Scan for the cell matching the given text and deliver its [x, y] coordinate at center. 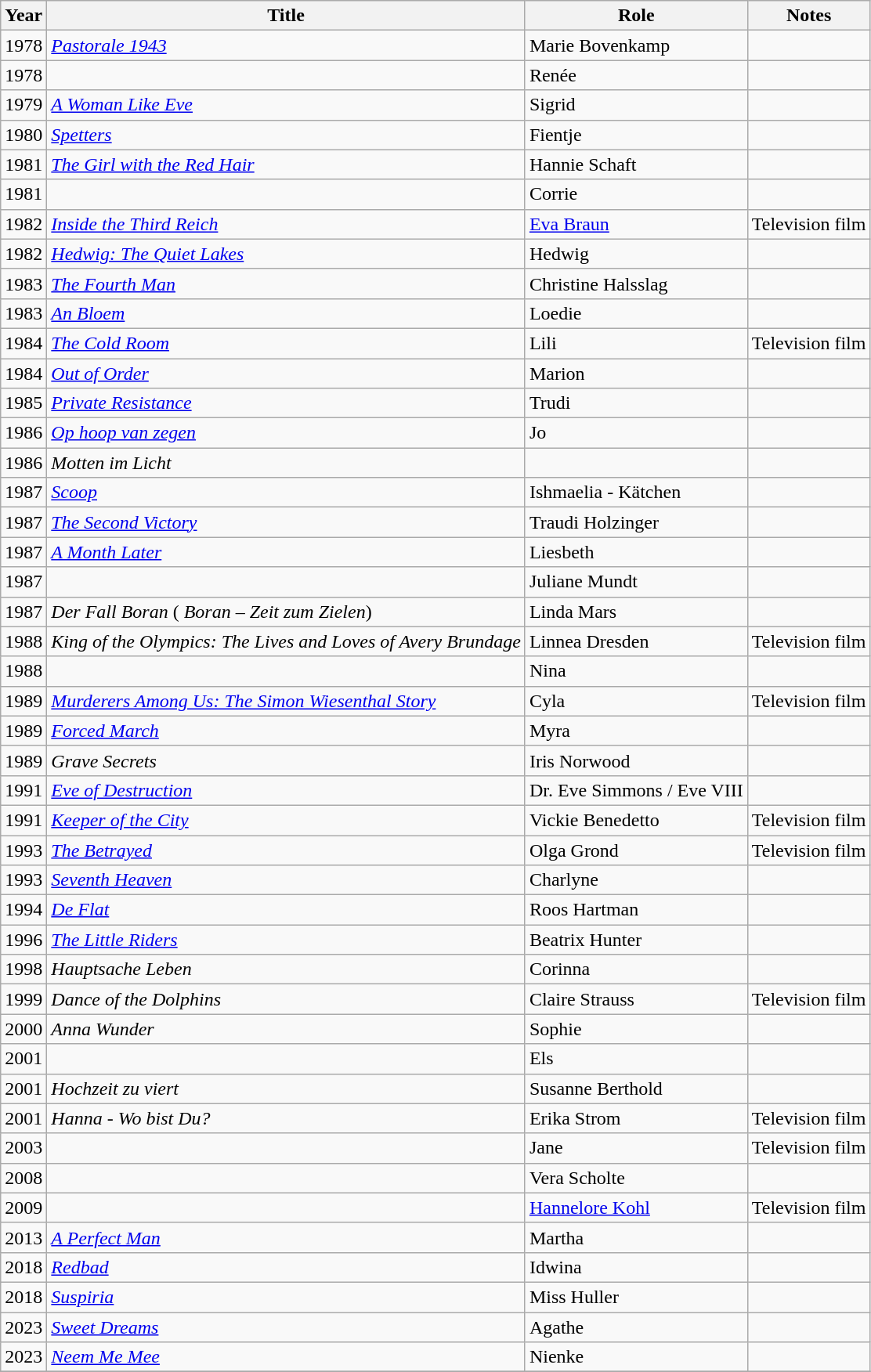
Juliane Mundt [636, 582]
Miss Huller [636, 1297]
Anna Wunder [287, 1029]
Christine Halsslag [636, 283]
Ishmaelia - Kätchen [636, 493]
Vickie Benedetto [636, 820]
Dance of the Dolphins [287, 999]
Notes [808, 16]
The Cold Room [287, 343]
1996 [23, 940]
Pastorale 1943 [287, 45]
Hochzeit zu viert [287, 1089]
Beatrix Hunter [636, 940]
The Betrayed [287, 850]
1999 [23, 999]
Fientje [636, 135]
Sigrid [636, 105]
King of the Olympics: The Lives and Loves of Avery Brundage [287, 641]
Vera Scholte [636, 1178]
Suspiria [287, 1297]
1979 [23, 105]
A Month Later [287, 552]
1998 [23, 969]
Marie Bovenkamp [636, 45]
Linda Mars [636, 612]
2000 [23, 1029]
Eve of Destruction [287, 790]
Renée [636, 75]
Jo [636, 433]
Sweet Dreams [287, 1327]
Eva Braun [636, 224]
1980 [23, 135]
1994 [23, 910]
Murderers Among Us: The Simon Wiesenthal Story [287, 701]
Erika Strom [636, 1118]
Inside the Third Reich [287, 224]
A Perfect Man [287, 1237]
The Second Victory [287, 522]
Seventh Heaven [287, 880]
2009 [23, 1208]
Dr. Eve Simmons / Eve VIII [636, 790]
Myra [636, 731]
Out of Order [287, 374]
Hedwig: The Quiet Lakes [287, 254]
Martha [636, 1237]
2003 [23, 1148]
Op hoop van zegen [287, 433]
Der Fall Boran ( Boran – Zeit zum Zielen) [287, 612]
Sophie [636, 1029]
Agathe [636, 1327]
Linnea Dresden [636, 641]
Forced March [287, 731]
Olga Grond [636, 850]
Redbad [287, 1267]
2013 [23, 1237]
Title [287, 16]
A Woman Like Eve [287, 105]
Nina [636, 671]
Scoop [287, 493]
Corrie [636, 194]
Lili [636, 343]
Iris Norwood [636, 760]
Els [636, 1059]
Liesbeth [636, 552]
Hannie Schaft [636, 164]
Keeper of the City [287, 820]
The Girl with the Red Hair [287, 164]
Hannelore Kohl [636, 1208]
Hauptsache Leben [287, 969]
Grave Secrets [287, 760]
An Bloem [287, 313]
Jane [636, 1148]
De Flat [287, 910]
The Fourth Man [287, 283]
Trudi [636, 403]
Susanne Berthold [636, 1089]
Nienke [636, 1357]
Motten im Licht [287, 463]
Loedie [636, 313]
Year [23, 16]
2008 [23, 1178]
Spetters [287, 135]
Claire Strauss [636, 999]
Idwina [636, 1267]
Corinna [636, 969]
Marion [636, 374]
Charlyne [636, 880]
Traudi Holzinger [636, 522]
1985 [23, 403]
Private Resistance [287, 403]
Hanna - Wo bist Du? [287, 1118]
Hedwig [636, 254]
Neem Me Mee [287, 1357]
Cyla [636, 701]
Role [636, 16]
The Little Riders [287, 940]
Roos Hartman [636, 910]
